Determine the [X, Y] coordinate at the center of the cell enclosing the given text.  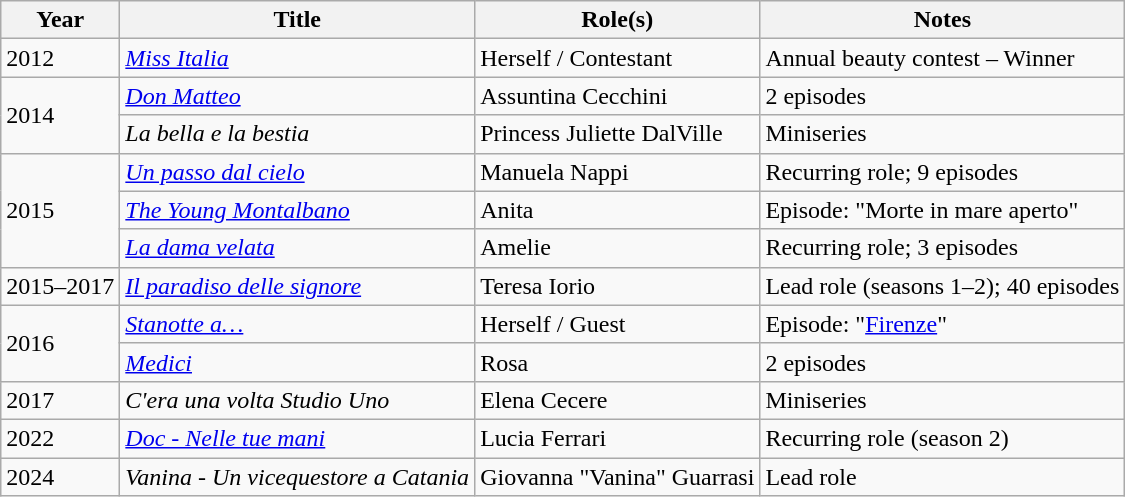
2015 [60, 210]
Notes [942, 20]
Episode: "Morte in mare aperto" [942, 210]
Year [60, 20]
Title [298, 20]
Princess Juliette DalVille [618, 134]
2015–2017 [60, 286]
2016 [60, 343]
2014 [60, 115]
Anita [618, 210]
Role(s) [618, 20]
Recurring role (season 2) [942, 438]
Lead role [942, 477]
Episode: "Firenze" [942, 324]
Medici [298, 362]
The Young Montalbano [298, 210]
Amelie [618, 248]
La dama velata [298, 248]
Elena Cecere [618, 400]
2012 [60, 58]
Herself / Contestant [618, 58]
C'era una volta Studio Uno [298, 400]
2024 [60, 477]
Assuntina Cecchini [618, 96]
Stanotte a… [298, 324]
Herself / Guest [618, 324]
Teresa Iorio [618, 286]
Recurring role; 9 episodes [942, 172]
Lucia Ferrari [618, 438]
Il paradiso delle signore [298, 286]
Un passo dal cielo [298, 172]
La bella e la bestia [298, 134]
Don Matteo [298, 96]
Doc - Nelle tue mani [298, 438]
Manuela Nappi [618, 172]
Annual beauty contest – Winner [942, 58]
Recurring role; 3 episodes [942, 248]
2022 [60, 438]
Vanina - Un vicequestore a Catania [298, 477]
Lead role (seasons 1–2); 40 episodes [942, 286]
Miss Italia [298, 58]
2017 [60, 400]
Giovanna "Vanina" Guarrasi [618, 477]
Rosa [618, 362]
